Pinpoint the cell where the given text exists, returning its [X, Y] midpoint coordinate. 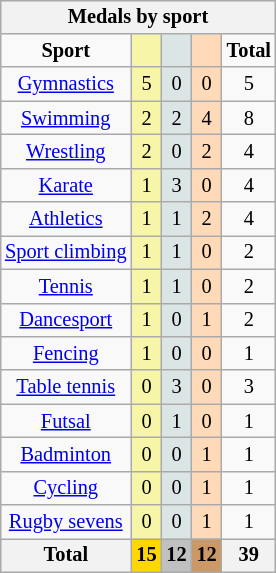
Gymnastics [66, 84]
Sport [66, 51]
Sport climbing [66, 253]
Fencing [66, 354]
Futsal [66, 421]
15 [146, 556]
8 [249, 118]
Athletics [66, 219]
Table tennis [66, 387]
39 [249, 556]
Swimming [66, 118]
Dancesport [66, 320]
Tennis [66, 286]
Badminton [66, 455]
Medals by sport [138, 17]
Wrestling [66, 152]
Cycling [66, 488]
Rugby sevens [66, 522]
Karate [66, 185]
